Detect which cell encompasses the target text, then output its [x, y] center coordinate. 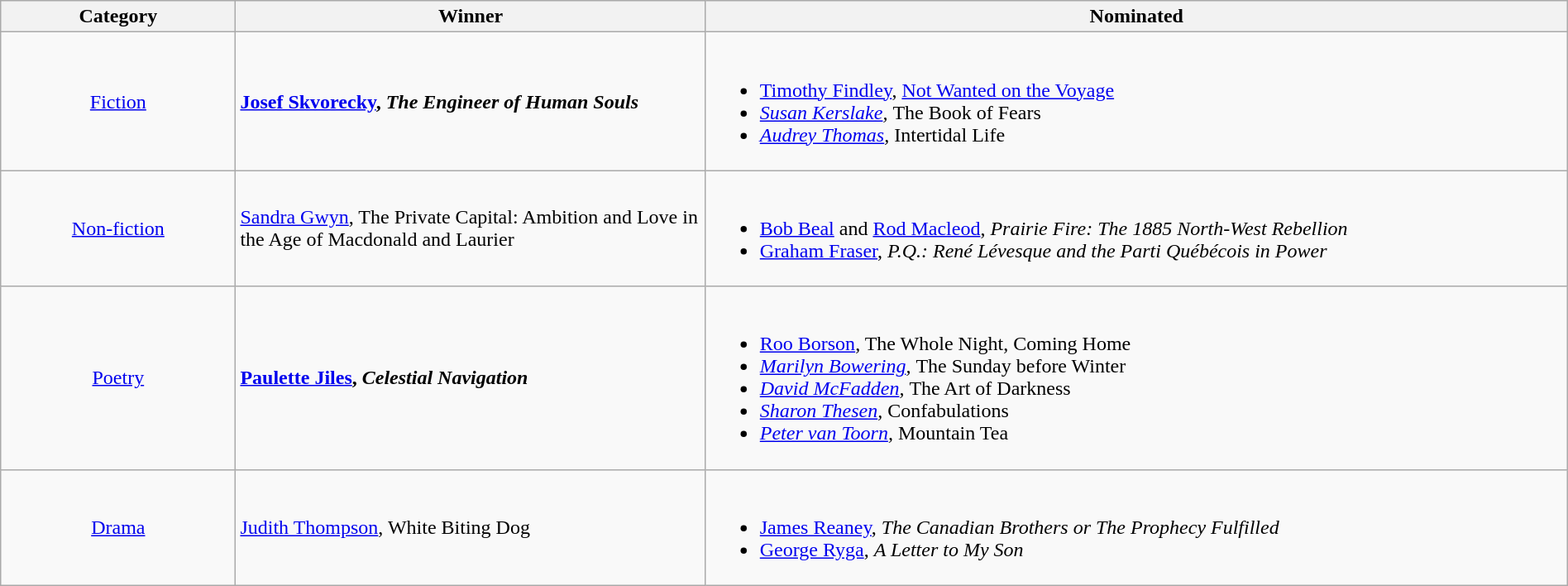
Non-fiction [118, 228]
Timothy Findley, Not Wanted on the VoyageSusan Kerslake, The Book of FearsAudrey Thomas, Intertidal Life [1136, 101]
Josef Skvorecky, The Engineer of Human Souls [471, 101]
Bob Beal and Rod Macleod, Prairie Fire: The 1885 North-West RebellionGraham Fraser, P.Q.: René Lévesque and the Parti Québécois in Power [1136, 228]
Sandra Gwyn, The Private Capital: Ambition and Love in the Age of Macdonald and Laurier [471, 228]
Poetry [118, 377]
Fiction [118, 101]
James Reaney, The Canadian Brothers or The Prophecy FulfilledGeorge Ryga, A Letter to My Son [1136, 527]
Nominated [1136, 17]
Paulette Jiles, Celestial Navigation [471, 377]
Judith Thompson, White Biting Dog [471, 527]
Category [118, 17]
Drama [118, 527]
Winner [471, 17]
